Output the [X, Y] coordinate of the center of the cell containing the given text.  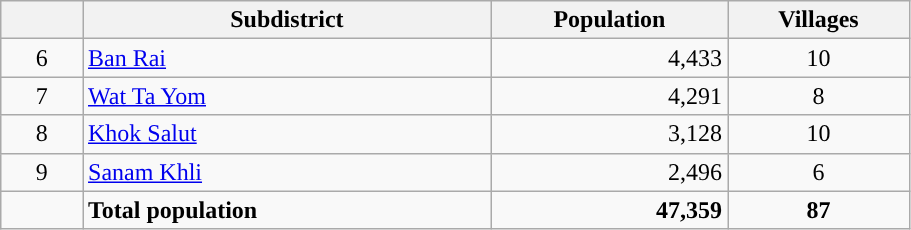
Ban Rai [286, 58]
Total population [286, 210]
7 [42, 96]
3,128 [609, 134]
4,291 [609, 96]
2,496 [609, 172]
Sanam Khli [286, 172]
Subdistrict [286, 20]
Khok Salut [286, 134]
9 [42, 172]
4,433 [609, 58]
Population [609, 20]
Wat Ta Yom [286, 96]
47,359 [609, 210]
87 [819, 210]
Villages [819, 20]
